Determine the (X, Y) coordinate at the center of the cell enclosing the given text.  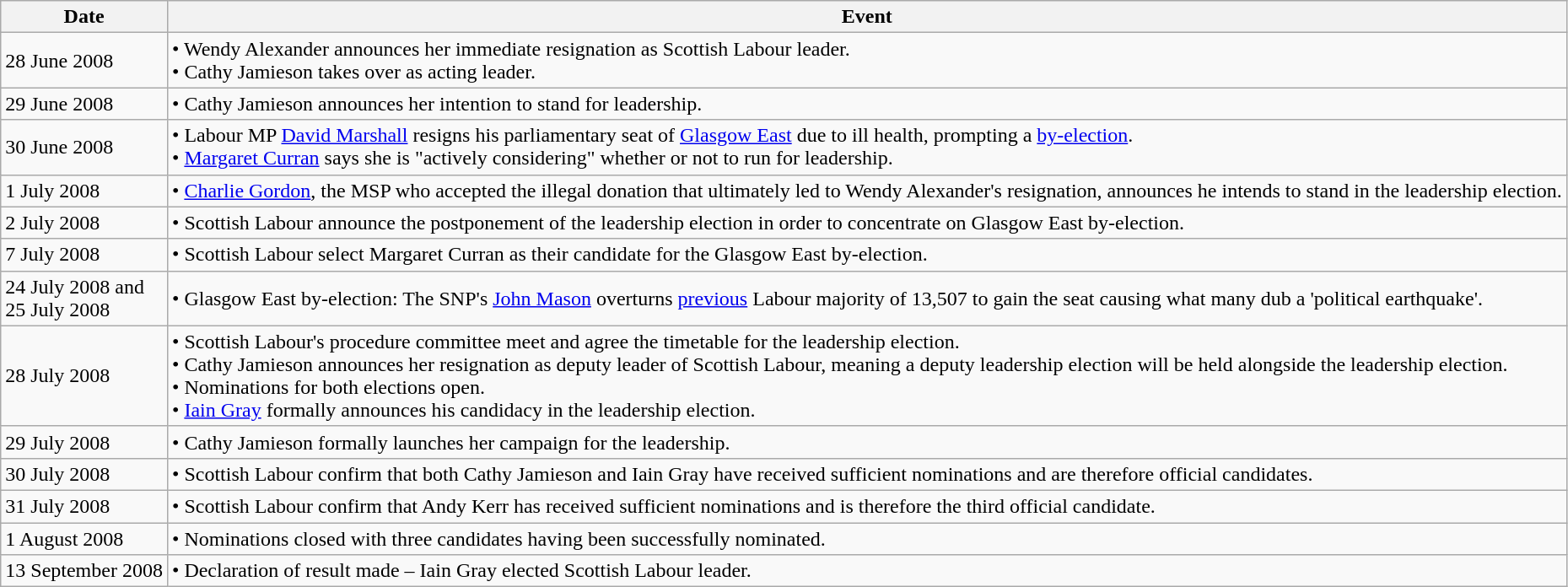
• Scottish Labour confirm that Andy Kerr has received sufficient nominations and is therefore the third official candidate. (867, 506)
1 July 2008 (84, 191)
13 September 2008 (84, 571)
• Nominations closed with three candidates having been successfully nominated. (867, 539)
• Cathy Jamieson formally launches her campaign for the leadership. (867, 442)
• Scottish Labour announce the postponement of the leadership election in order to concentrate on Glasgow East by-election. (867, 223)
• Wendy Alexander announces her immediate resignation as Scottish Labour leader.• Cathy Jamieson takes over as acting leader. (867, 61)
24 July 2008 and25 July 2008 (84, 299)
30 June 2008 (84, 147)
30 July 2008 (84, 474)
7 July 2008 (84, 255)
• Cathy Jamieson announces her intention to stand for leadership. (867, 104)
2 July 2008 (84, 223)
28 June 2008 (84, 61)
• Scottish Labour select Margaret Curran as their candidate for the Glasgow East by-election. (867, 255)
Event (867, 17)
1 August 2008 (84, 539)
Date (84, 17)
28 July 2008 (84, 376)
• Scottish Labour confirm that both Cathy Jamieson and Iain Gray have received sufficient nominations and are therefore official candidates. (867, 474)
• Declaration of result made – Iain Gray elected Scottish Labour leader. (867, 571)
29 July 2008 (84, 442)
31 July 2008 (84, 506)
29 June 2008 (84, 104)
